Extract the (X, Y) coordinate from the center of the cell holding the provided text.  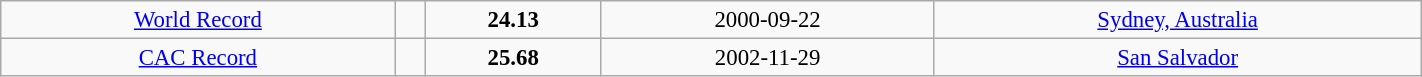
World Record (198, 20)
Sydney, Australia (1178, 20)
San Salvador (1178, 58)
25.68 (513, 58)
CAC Record (198, 58)
2002-11-29 (768, 58)
2000-09-22 (768, 20)
24.13 (513, 20)
